For the text-containing cell, return its midpoint in (X, Y) coordinate format. 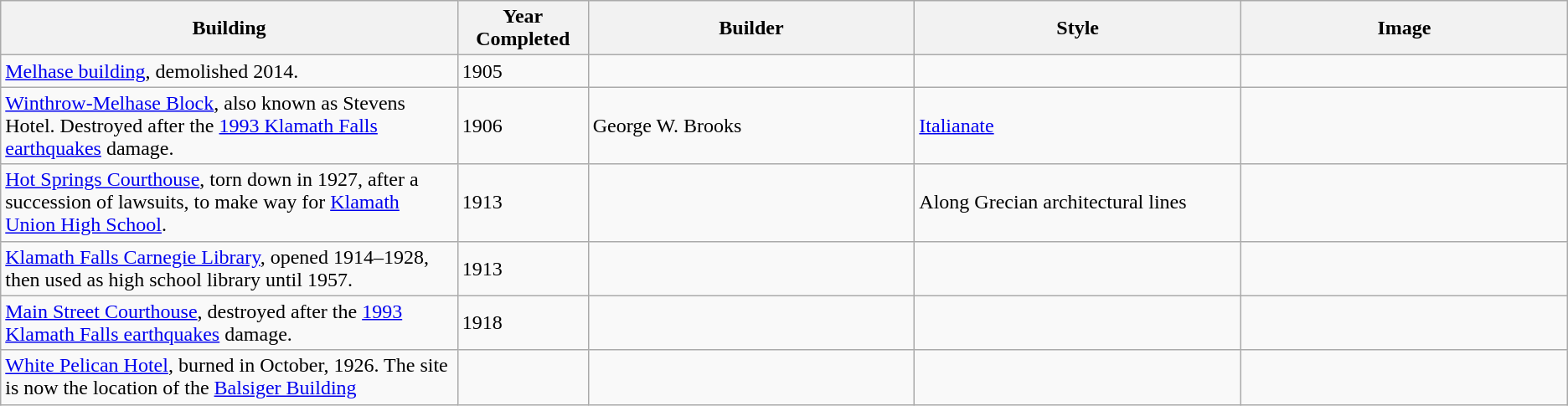
White Pelican Hotel, burned in October, 1926. The site is now the location of the Balsiger Building (230, 377)
1906 (523, 126)
1905 (523, 71)
Main Street Courthouse, destroyed after the 1993 Klamath Falls earthquakes damage. (230, 323)
Italianate (1078, 126)
Image (1405, 28)
Klamath Falls Carnegie Library, opened 1914–1928, then used as high school library until 1957. (230, 268)
1918 (523, 323)
Builder (751, 28)
Melhase building, demolished 2014. (230, 71)
George W. Brooks (751, 126)
Style (1078, 28)
Building (230, 28)
Hot Springs Courthouse, torn down in 1927, after a succession of lawsuits, to make way for Klamath Union High School. (230, 203)
Along Grecian architectural lines (1078, 203)
Winthrow-Melhase Block, also known as Stevens Hotel. Destroyed after the 1993 Klamath Falls earthquakes damage. (230, 126)
Year Completed (523, 28)
